Detect which cell encompasses the target text, then output its [X, Y] center coordinate. 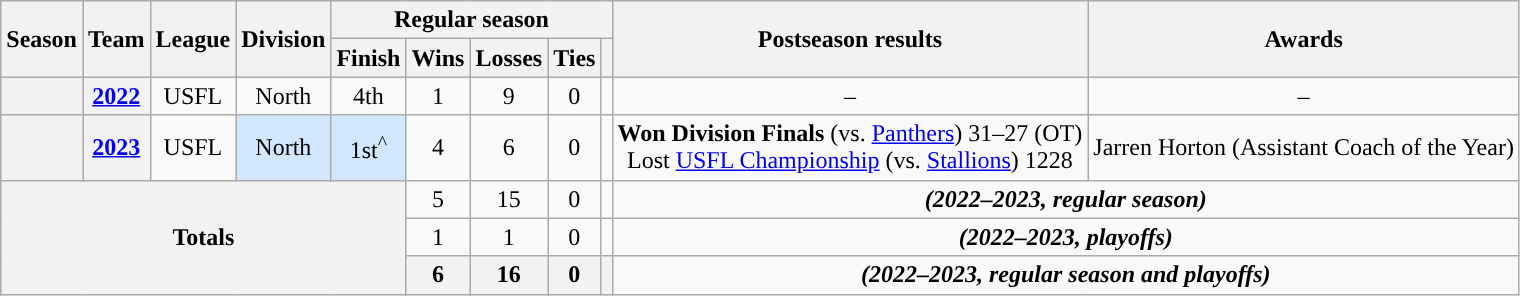
5 [438, 199]
4th [368, 96]
2022 [116, 96]
4 [438, 148]
Ties [574, 58]
Postseason results [850, 39]
9 [509, 96]
(2022–2023, regular season and playoffs) [1066, 275]
Wins [438, 58]
Finish [368, 58]
Jarren Horton (Assistant Coach of the Year) [1304, 148]
1st^ [368, 148]
Regular season [472, 20]
Awards [1304, 39]
15 [509, 199]
League [193, 39]
Season [42, 39]
2023 [116, 148]
Won Division Finals (vs. Panthers) 31–27 (OT)Lost USFL Championship (vs. Stallions) 1228 [850, 148]
Division [284, 39]
16 [509, 275]
Team [116, 39]
(2022–2023, playoffs) [1066, 237]
Totals [204, 237]
Losses [509, 58]
(2022–2023, regular season) [1066, 199]
